Capture the cell that displays the provided text and extract its [x, y] central coordinate. 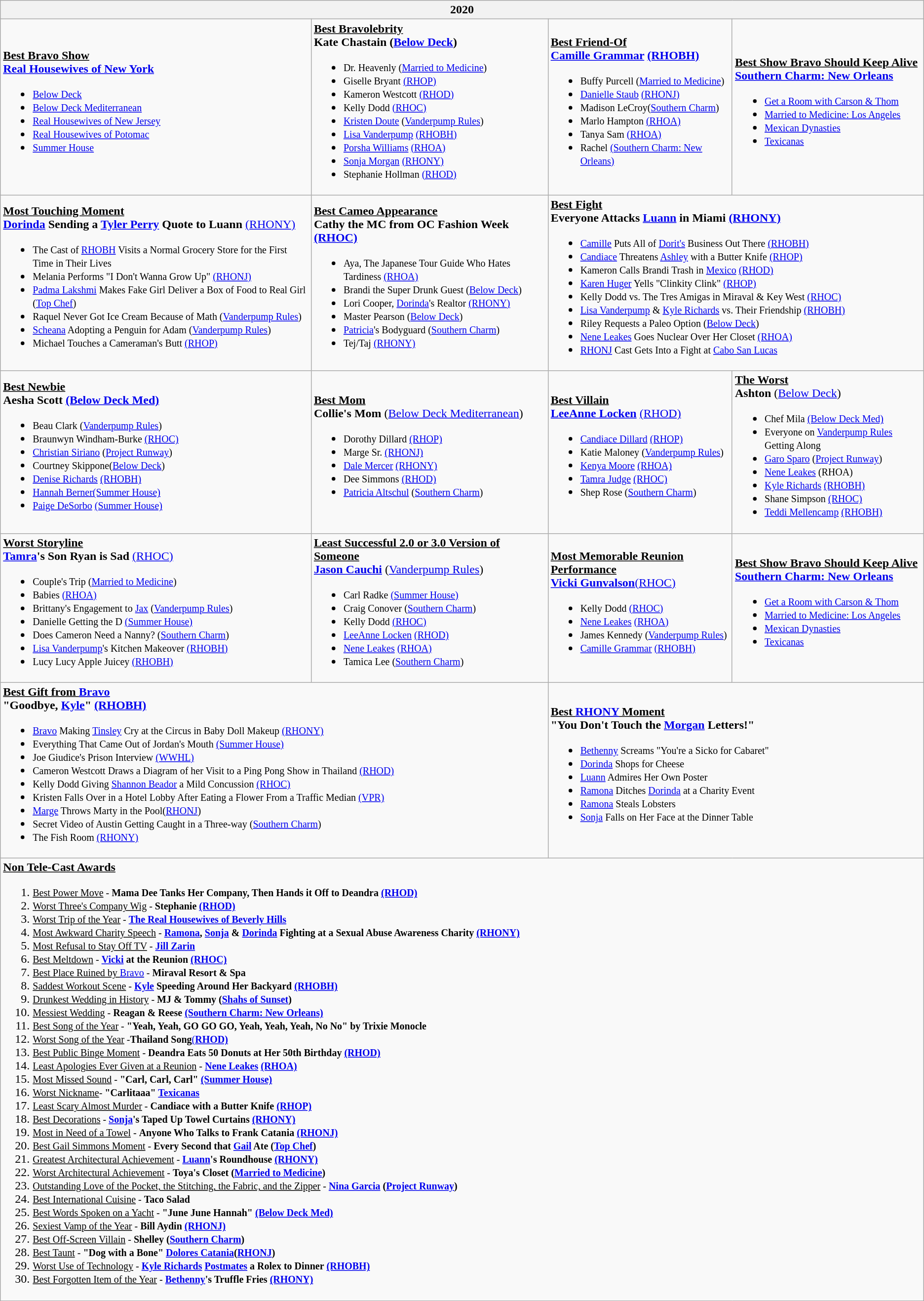
Best Bravo ShowReal Housewives of New YorkBelow DeckBelow Deck MediterraneanReal Housewives of New JerseyReal Housewives of PotomacSummer House [156, 107]
Most Memorable Reunion PerformanceVicki Gunvalson(RHOC)Kelly Dodd (RHOC)Nene Leakes (RHOA)James Kennedy (Vanderpump Rules)Camille Grammar (RHOBH) [640, 608]
2020 [462, 10]
